Return (x, y) of the center of cell containing provided text 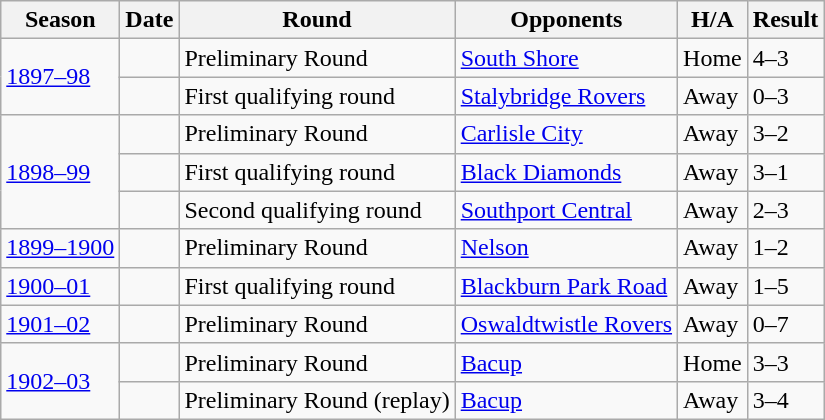
Blackburn Park Road (566, 286)
Preliminary Round (replay) (317, 400)
0–7 (785, 324)
Stalybridge Rovers (566, 96)
1901–02 (60, 324)
H/A (713, 20)
1900–01 (60, 286)
3–2 (785, 134)
Opponents (566, 20)
1899–1900 (60, 248)
Southport Central (566, 210)
3–4 (785, 400)
1–2 (785, 248)
2–3 (785, 210)
Second qualifying round (317, 210)
Date (150, 20)
Season (60, 20)
Nelson (566, 248)
South Shore (566, 58)
1–5 (785, 286)
3–3 (785, 362)
Black Diamonds (566, 172)
Result (785, 20)
1898–99 (60, 172)
Oswaldtwistle Rovers (566, 324)
4–3 (785, 58)
1902–03 (60, 381)
3–1 (785, 172)
Carlisle City (566, 134)
Round (317, 20)
0–3 (785, 96)
1897–98 (60, 77)
